Determine the [x, y] coordinate at the center of the cell enclosing the given text.  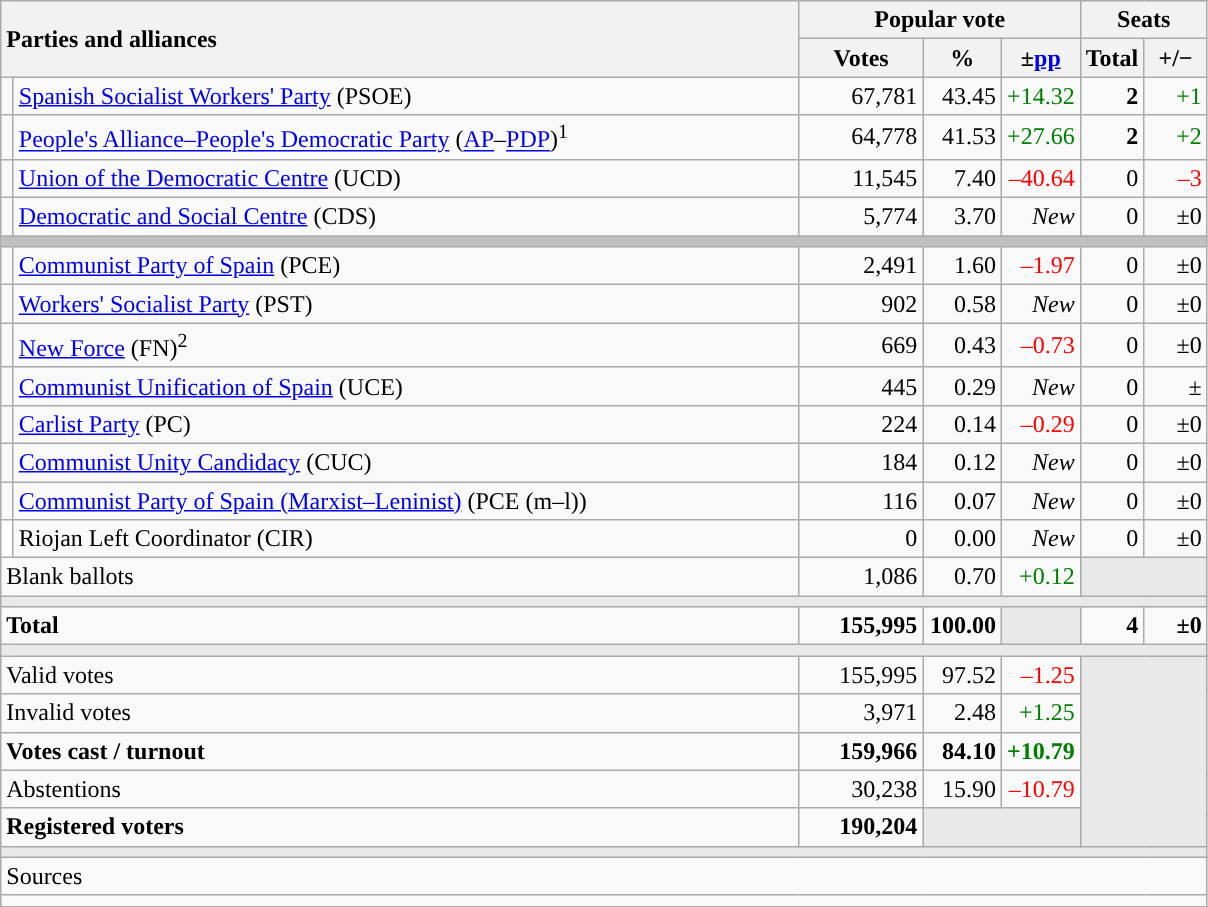
0.58 [962, 304]
1.60 [962, 266]
0.29 [962, 386]
+0.12 [1040, 577]
0.07 [962, 501]
3,971 [861, 713]
Valid votes [400, 675]
5,774 [861, 217]
669 [861, 346]
159,966 [861, 751]
184 [861, 462]
Workers' Socialist Party (PST) [406, 304]
Sources [604, 876]
+2 [1176, 138]
2,491 [861, 266]
Riojan Left Coordinator (CIR) [406, 539]
Communist Unification of Spain (UCE) [406, 386]
Seats [1144, 20]
Blank ballots [400, 577]
30,238 [861, 789]
15.90 [962, 789]
–10.79 [1040, 789]
Spanish Socialist Workers' Party (PSOE) [406, 96]
+/− [1176, 58]
Votes [861, 58]
445 [861, 386]
Communist Party of Spain (Marxist–Leninist) (PCE (m–l)) [406, 501]
–1.25 [1040, 675]
–3 [1176, 178]
New Force (FN)2 [406, 346]
84.10 [962, 751]
+10.79 [1040, 751]
0.12 [962, 462]
43.45 [962, 96]
People's Alliance–People's Democratic Party (AP–PDP)1 [406, 138]
Democratic and Social Centre (CDS) [406, 217]
Parties and alliances [400, 39]
902 [861, 304]
11,545 [861, 178]
Carlist Party (PC) [406, 424]
116 [861, 501]
Popular vote [940, 20]
Communist Unity Candidacy (CUC) [406, 462]
97.52 [962, 675]
Registered voters [400, 827]
Invalid votes [400, 713]
0.00 [962, 539]
Communist Party of Spain (PCE) [406, 266]
% [962, 58]
224 [861, 424]
–1.97 [1040, 266]
–0.29 [1040, 424]
2.48 [962, 713]
4 [1112, 626]
67,781 [861, 96]
64,778 [861, 138]
0.14 [962, 424]
–40.64 [1040, 178]
41.53 [962, 138]
± [1176, 386]
0.70 [962, 577]
±pp [1040, 58]
+27.66 [1040, 138]
0.43 [962, 346]
190,204 [861, 827]
+1 [1176, 96]
Abstentions [400, 789]
–0.73 [1040, 346]
7.40 [962, 178]
+14.32 [1040, 96]
1,086 [861, 577]
Votes cast / turnout [400, 751]
+1.25 [1040, 713]
Union of the Democratic Centre (UCD) [406, 178]
100.00 [962, 626]
3.70 [962, 217]
